Find where the given text appears and provide that cell's center as (x, y) coordinate. 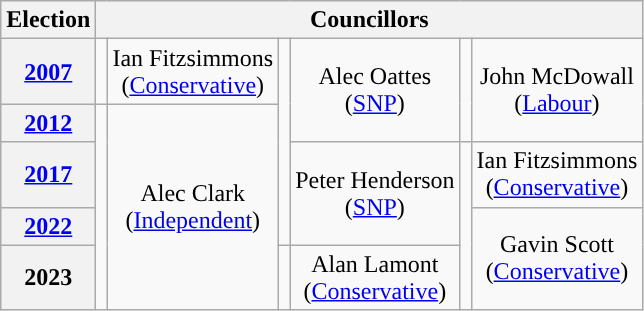
2007 (48, 72)
Alec Clark(Independent) (193, 207)
2023 (48, 278)
Gavin Scott(Conservative) (557, 258)
2012 (48, 123)
Peter Henderson(SNP) (375, 194)
2017 (48, 174)
Alan Lamont(Conservative) (375, 278)
John McDowall(Labour) (557, 90)
Councillors (370, 20)
2022 (48, 226)
Election (48, 20)
Alec Oattes(SNP) (375, 90)
